Capture the cell that displays the provided text and extract its [x, y] central coordinate. 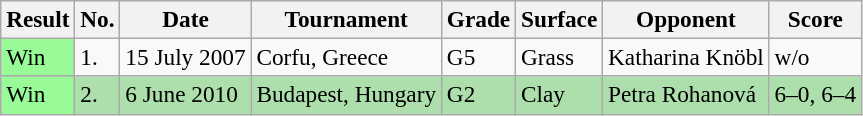
Grass [560, 57]
G2 [478, 95]
Clay [560, 95]
Tournament [346, 19]
Grade [478, 19]
No. [98, 19]
Budapest, Hungary [346, 95]
1. [98, 57]
15 July 2007 [186, 57]
Result [38, 19]
G5 [478, 57]
w/o [815, 57]
Corfu, Greece [346, 57]
Opponent [686, 19]
Petra Rohanová [686, 95]
Katharina Knöbl [686, 57]
6 June 2010 [186, 95]
Surface [560, 19]
Date [186, 19]
6–0, 6–4 [815, 95]
Score [815, 19]
2. [98, 95]
